Find where the given text appears and provide that cell's center as [x, y] coordinate. 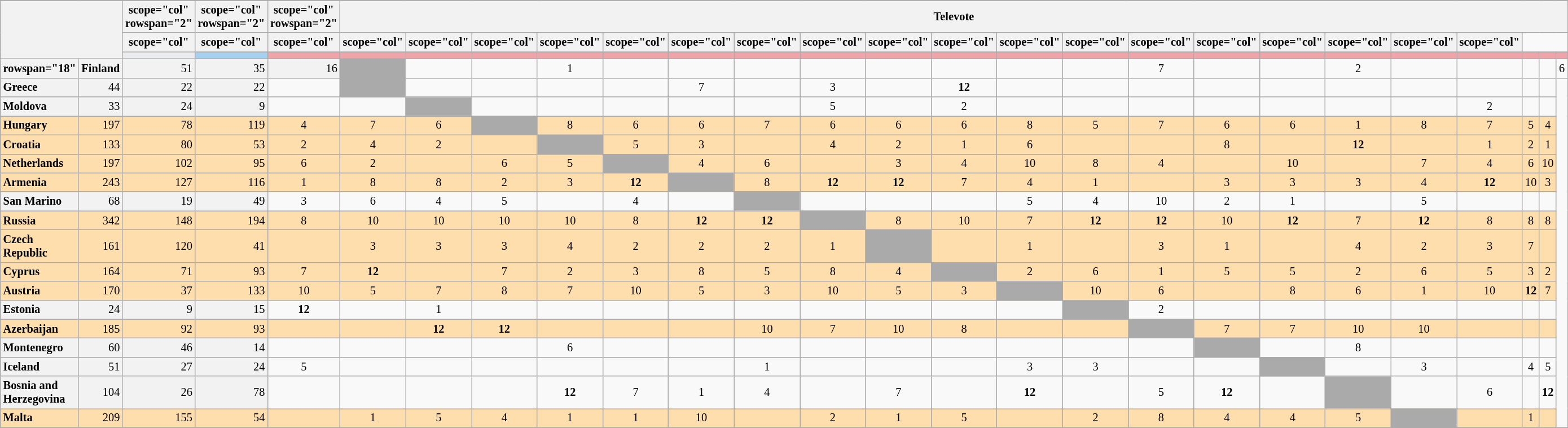
Televote [954, 16]
Austria [39, 291]
rowspan="18" [39, 68]
27 [159, 367]
49 [231, 201]
15 [231, 310]
Azerbaijan [39, 329]
54 [231, 418]
120 [159, 246]
185 [100, 329]
26 [159, 392]
Croatia [39, 144]
102 [159, 164]
Czech Republic [39, 246]
33 [100, 107]
209 [100, 418]
194 [231, 220]
37 [159, 291]
19 [159, 201]
164 [100, 272]
80 [159, 144]
Iceland [39, 367]
243 [100, 182]
Cyprus [39, 272]
148 [159, 220]
46 [159, 348]
Netherlands [39, 164]
14 [231, 348]
119 [231, 125]
San Marino [39, 201]
53 [231, 144]
Russia [39, 220]
Moldova [39, 107]
60 [100, 348]
71 [159, 272]
Malta [39, 418]
161 [100, 246]
Hungary [39, 125]
68 [100, 201]
104 [100, 392]
95 [231, 164]
342 [100, 220]
41 [231, 246]
170 [100, 291]
127 [159, 182]
Finland [100, 68]
Montenegro [39, 348]
Armenia [39, 182]
92 [159, 329]
155 [159, 418]
16 [304, 68]
Estonia [39, 310]
35 [231, 68]
116 [231, 182]
44 [100, 87]
Greece [39, 87]
Bosnia and Herzegovina [39, 392]
